Scan for the cell matching the given text and deliver its (x, y) coordinate at center. 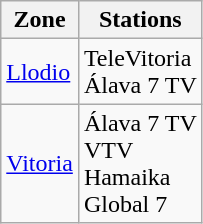
Álava 7 TVVTVHamaikaGlobal 7 (140, 164)
Vitoria (40, 164)
Zone (40, 20)
TeleVitoriaÁlava 7 TV (140, 72)
Stations (140, 20)
Llodio (40, 72)
